Extract the [x, y] coordinate from the center of the cell holding the provided text.  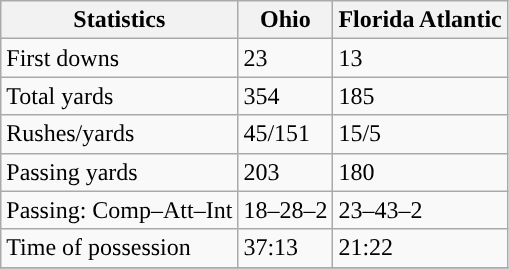
First downs [120, 58]
Time of possession [120, 248]
21:22 [420, 248]
180 [420, 172]
Ohio [286, 20]
354 [286, 96]
203 [286, 172]
18–28–2 [286, 210]
185 [420, 96]
15/5 [420, 134]
13 [420, 58]
23 [286, 58]
Statistics [120, 20]
Total yards [120, 96]
23–43–2 [420, 210]
Florida Atlantic [420, 20]
37:13 [286, 248]
Passing yards [120, 172]
Rushes/yards [120, 134]
Passing: Comp–Att–Int [120, 210]
45/151 [286, 134]
